For the text-containing cell, return its midpoint in [X, Y] coordinate format. 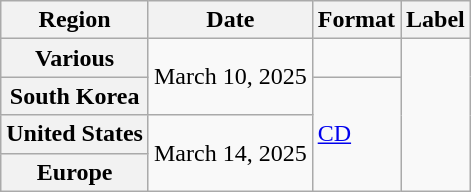
Various [75, 58]
South Korea [75, 96]
United States [75, 134]
Label [436, 20]
March 14, 2025 [230, 153]
Format [356, 20]
Date [230, 20]
CD [356, 134]
Europe [75, 172]
Region [75, 20]
March 10, 2025 [230, 77]
